Search for the cell housing the specified text and yield its [x, y] center coordinate. 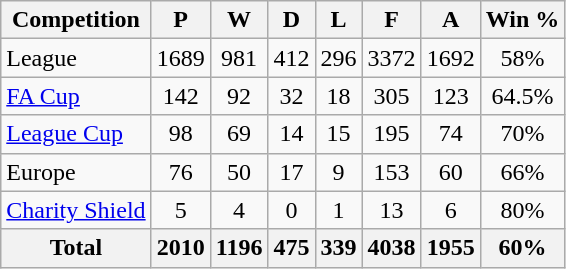
F [392, 20]
A [450, 20]
15 [338, 134]
70% [522, 134]
18 [338, 96]
80% [522, 210]
981 [239, 58]
98 [180, 134]
142 [180, 96]
123 [450, 96]
Competition [76, 20]
14 [292, 134]
Europe [76, 172]
296 [338, 58]
64.5% [522, 96]
153 [392, 172]
2010 [180, 248]
P [180, 20]
66% [522, 172]
W [239, 20]
76 [180, 172]
13 [392, 210]
412 [292, 58]
0 [292, 210]
9 [338, 172]
L [338, 20]
6 [450, 210]
475 [292, 248]
60 [450, 172]
1689 [180, 58]
60% [522, 248]
Win % [522, 20]
32 [292, 96]
League [76, 58]
4038 [392, 248]
1955 [450, 248]
3372 [392, 58]
5 [180, 210]
Charity Shield [76, 210]
League Cup [76, 134]
1196 [239, 248]
FA Cup [76, 96]
4 [239, 210]
305 [392, 96]
1692 [450, 58]
74 [450, 134]
195 [392, 134]
D [292, 20]
69 [239, 134]
17 [292, 172]
1 [338, 210]
339 [338, 248]
50 [239, 172]
92 [239, 96]
Total [76, 248]
58% [522, 58]
